Capture the cell that displays the provided text and extract its (X, Y) central coordinate. 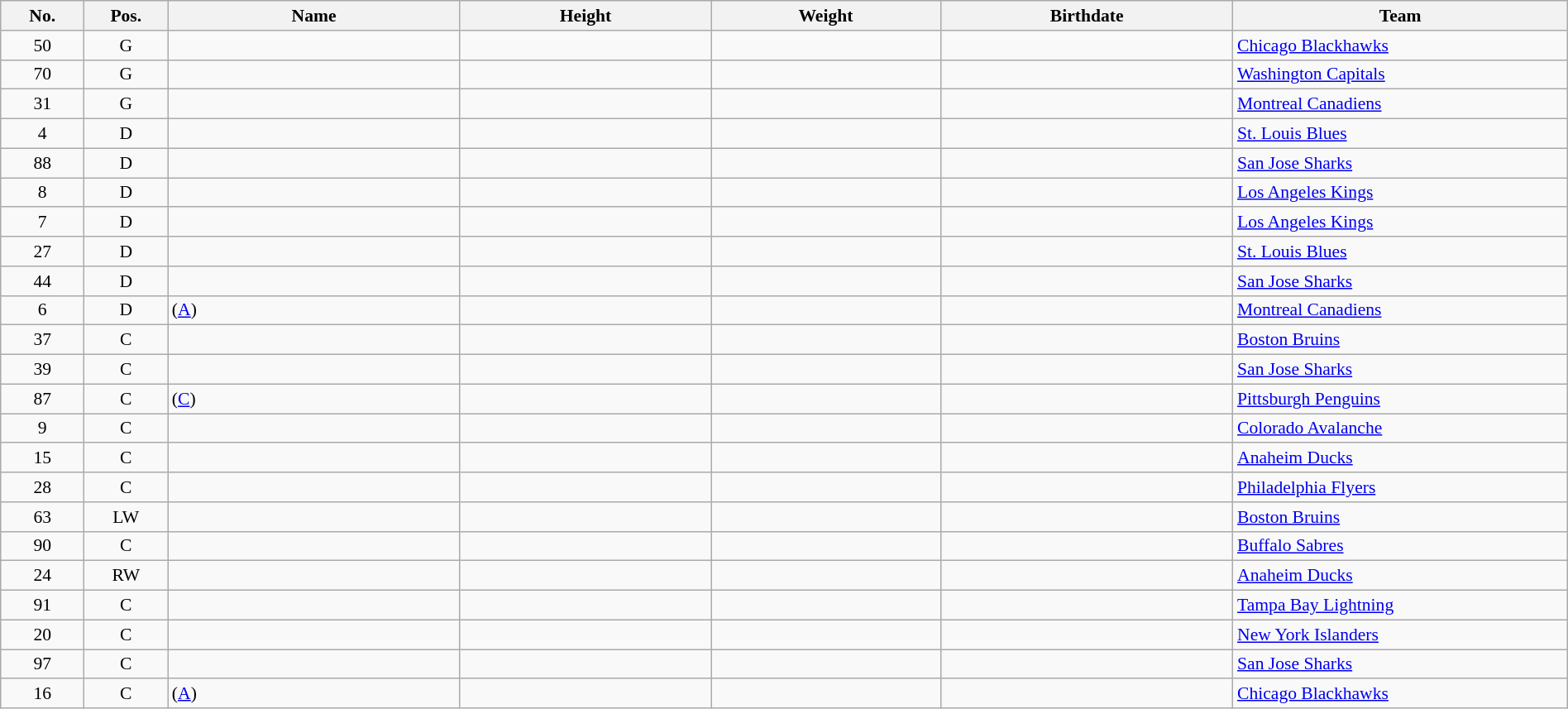
15 (43, 458)
91 (43, 606)
LW (126, 517)
16 (43, 694)
6 (43, 310)
90 (43, 546)
88 (43, 163)
Height (586, 16)
(C) (314, 399)
39 (43, 370)
Philadelphia Flyers (1400, 487)
28 (43, 487)
Team (1400, 16)
Pos. (126, 16)
50 (43, 46)
27 (43, 252)
4 (43, 134)
24 (43, 576)
RW (126, 576)
70 (43, 74)
7 (43, 223)
New York Islanders (1400, 635)
Birthdate (1087, 16)
Weight (826, 16)
No. (43, 16)
20 (43, 635)
Pittsburgh Penguins (1400, 399)
Washington Capitals (1400, 74)
Colorado Avalanche (1400, 429)
Buffalo Sabres (1400, 546)
9 (43, 429)
44 (43, 281)
63 (43, 517)
97 (43, 664)
31 (43, 104)
87 (43, 399)
Name (314, 16)
8 (43, 193)
37 (43, 340)
Tampa Bay Lightning (1400, 606)
